Scan for the cell matching the given text and deliver its (x, y) coordinate at center. 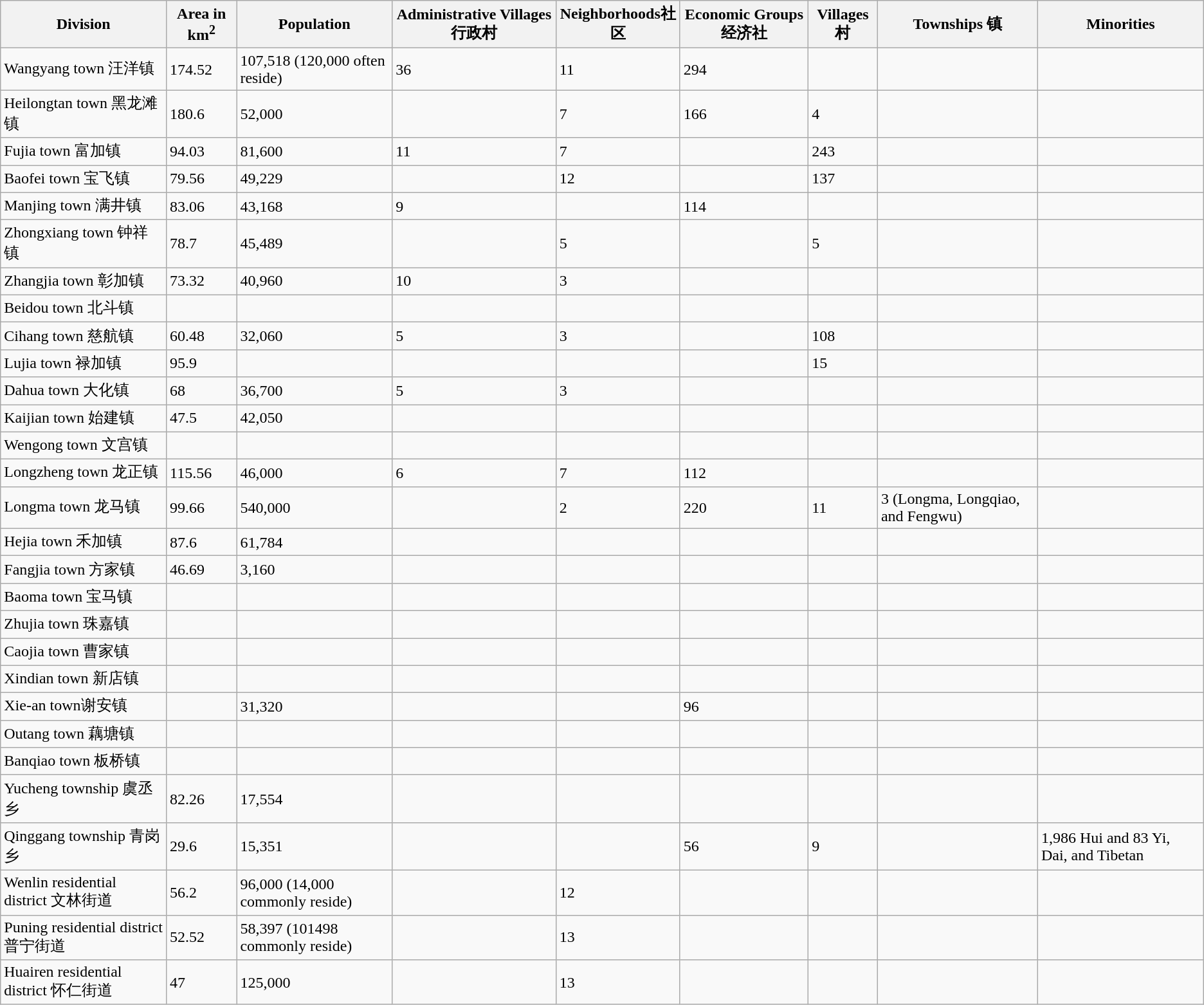
61,784 (315, 542)
46,000 (315, 474)
166 (743, 114)
Banqiao town 板桥镇 (84, 762)
Wengong town 文宫镇 (84, 445)
Villages 村 (843, 24)
Baofei town 宝飞镇 (84, 179)
108 (843, 336)
174.52 (202, 69)
Zhongxiang town 钟祥镇 (84, 244)
49,229 (315, 179)
Kaijian town 始建镇 (84, 418)
Baoma town 宝马镇 (84, 597)
10 (474, 282)
82.26 (202, 798)
Caojia town 曹家镇 (84, 652)
Dahua town 大化镇 (84, 391)
2 (617, 507)
58,397 (101498 commonly reside) (315, 937)
45,489 (315, 244)
68 (202, 391)
Heilongtan town 黑龙滩镇 (84, 114)
94.03 (202, 152)
Cihang town 慈航镇 (84, 336)
Fujia town 富加镇 (84, 152)
43,168 (315, 206)
Neighborhoods社区 (617, 24)
56 (743, 846)
3 (Longma, Longqiao, and Fengwu) (957, 507)
107,518 (120,000 often reside) (315, 69)
79.56 (202, 179)
99.66 (202, 507)
220 (743, 507)
114 (743, 206)
36 (474, 69)
Outang town 藕塘镇 (84, 733)
Population (315, 24)
Zhangjia town 彰加镇 (84, 282)
47.5 (202, 418)
81,600 (315, 152)
15 (843, 363)
4 (843, 114)
Area in km2 (202, 24)
Division (84, 24)
Fangjia town 方家镇 (84, 570)
32,060 (315, 336)
Zhujia town 珠嘉镇 (84, 624)
Wangyang town 汪洋镇 (84, 69)
95.9 (202, 363)
87.6 (202, 542)
Minorities (1120, 24)
40,960 (315, 282)
Townships 镇 (957, 24)
Hejia town 禾加镇 (84, 542)
83.06 (202, 206)
Yucheng township 虞丞乡 (84, 798)
46.69 (202, 570)
42,050 (315, 418)
31,320 (315, 706)
Economic Groups 经济社 (743, 24)
Qinggang township 青岗乡 (84, 846)
Xindian town 新店镇 (84, 679)
Puning residential district 普宁街道 (84, 937)
Administrative Villages 行政村 (474, 24)
Longzheng town 龙正镇 (84, 474)
36,700 (315, 391)
60.48 (202, 336)
540,000 (315, 507)
15,351 (315, 846)
1,986 Hui and 83 Yi, Dai, and Tibetan (1120, 846)
Huairen residential district 怀仁街道 (84, 982)
180.6 (202, 114)
137 (843, 179)
Longma town 龙马镇 (84, 507)
Lujia town 禄加镇 (84, 363)
115.56 (202, 474)
52.52 (202, 937)
294 (743, 69)
243 (843, 152)
Beidou town 北斗镇 (84, 309)
96,000 (14,000 commonly reside) (315, 892)
125,000 (315, 982)
56.2 (202, 892)
73.32 (202, 282)
3,160 (315, 570)
Manjing town 满井镇 (84, 206)
112 (743, 474)
Xie-an town谢安镇 (84, 706)
96 (743, 706)
Wenlin residential district 文林街道 (84, 892)
17,554 (315, 798)
47 (202, 982)
6 (474, 474)
52,000 (315, 114)
78.7 (202, 244)
29.6 (202, 846)
